Pinpoint the cell where the given text exists, returning its (X, Y) midpoint coordinate. 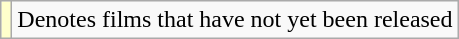
Denotes films that have not yet been released (235, 20)
